Scan for the cell matching the given text and deliver its (X, Y) coordinate at center. 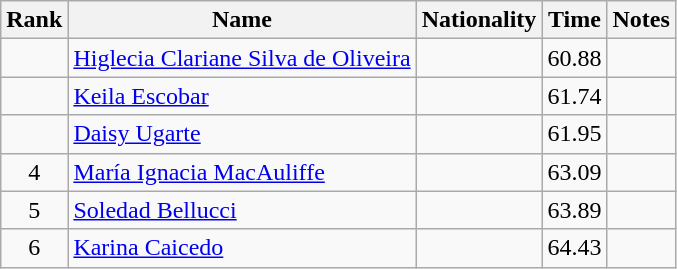
61.74 (574, 96)
Daisy Ugarte (242, 134)
Name (242, 20)
4 (34, 172)
Higlecia Clariane Silva de Oliveira (242, 58)
Rank (34, 20)
6 (34, 248)
Nationality (479, 20)
61.95 (574, 134)
Karina Caicedo (242, 248)
Time (574, 20)
5 (34, 210)
Notes (641, 20)
María Ignacia MacAuliffe (242, 172)
63.89 (574, 210)
Keila Escobar (242, 96)
60.88 (574, 58)
63.09 (574, 172)
64.43 (574, 248)
Soledad Bellucci (242, 210)
